Capture the cell that displays the provided text and extract its [x, y] central coordinate. 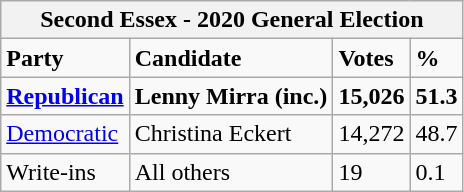
51.3 [436, 96]
19 [372, 172]
14,272 [372, 134]
Candidate [231, 58]
% [436, 58]
All others [231, 172]
Christina Eckert [231, 134]
Second Essex - 2020 General Election [232, 20]
Votes [372, 58]
Republican [65, 96]
Democratic [65, 134]
Lenny Mirra (inc.) [231, 96]
Write-ins [65, 172]
0.1 [436, 172]
15,026 [372, 96]
Party [65, 58]
48.7 [436, 134]
